Return (X, Y) of the center of cell containing provided text 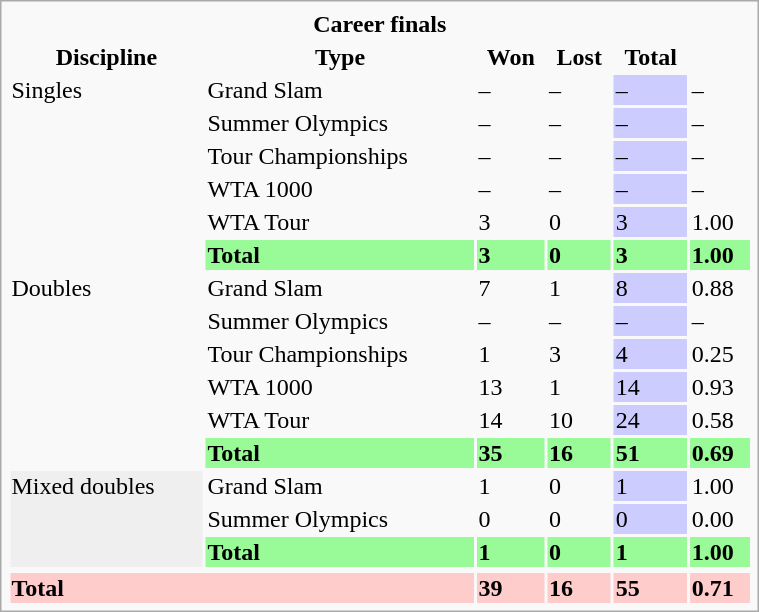
0.58 (720, 420)
0.25 (720, 354)
0.93 (720, 387)
Discipline (106, 57)
13 (510, 387)
24 (650, 420)
0.00 (720, 519)
10 (579, 420)
7 (510, 288)
Singles (106, 172)
0.88 (720, 288)
8 (650, 288)
4 (650, 354)
0.71 (720, 588)
55 (650, 588)
0.69 (720, 453)
Type (340, 57)
Career finals (380, 24)
51 (650, 453)
35 (510, 453)
39 (510, 588)
Lost (579, 57)
Mixed doubles (106, 519)
Won (510, 57)
Doubles (106, 370)
